Find where the given text appears and provide that cell's center as [x, y] coordinate. 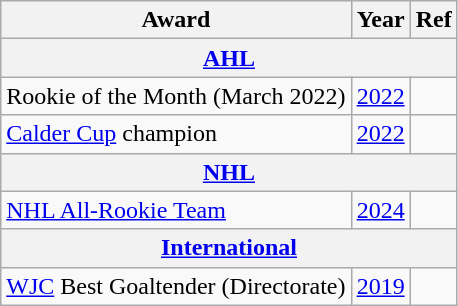
Ref [434, 20]
AHL [229, 58]
NHL [229, 172]
Calder Cup champion [176, 134]
NHL All-Rookie Team [176, 210]
2024 [380, 210]
Award [176, 20]
2019 [380, 286]
Year [380, 20]
WJC Best Goaltender (Directorate) [176, 286]
Rookie of the Month (March 2022) [176, 96]
International [229, 248]
